Identify which cell holds the provided text, then report its [x, y] central coordinate. 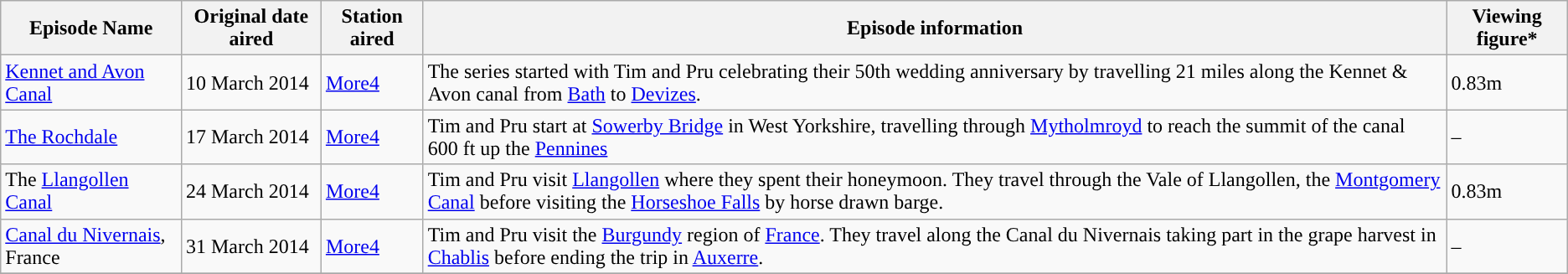
31 March 2014 [251, 246]
10 March 2014 [251, 82]
Viewing figure* [1507, 28]
Station aired [372, 28]
The Rochdale [91, 137]
Episode information [935, 28]
Canal du Nivernais, France [91, 246]
Episode Name [91, 28]
Tim and Pru start at Sowerby Bridge in West Yorkshire, travelling through Mytholmroyd to reach the summit of the canal 600 ft up the Pennines [935, 137]
24 March 2014 [251, 191]
Kennet and Avon Canal [91, 82]
17 March 2014 [251, 137]
Original date aired [251, 28]
The Llangollen Canal [91, 191]
